Locate the cell with the specified text and output its [x, y] center coordinate. 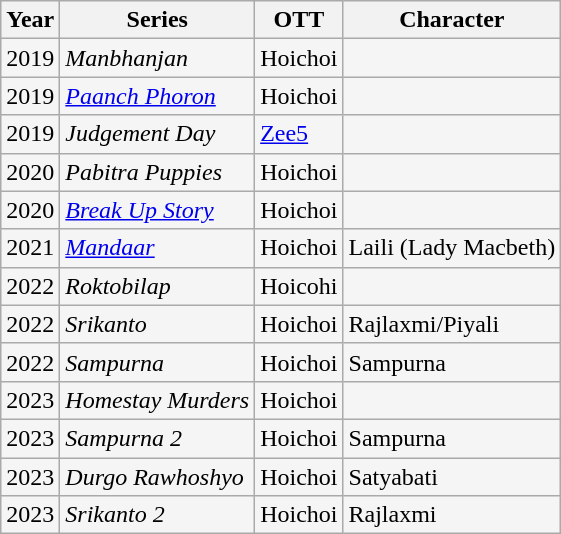
Roktobilap [158, 286]
Manbhanjan [158, 58]
Homestay Murders [158, 400]
Break Up Story [158, 210]
Srikanto [158, 324]
Durgo Rawhoshyo [158, 477]
2021 [30, 248]
Sampurna 2 [158, 438]
Judgement Day [158, 134]
Paanch Phoron [158, 96]
Year [30, 20]
Rajlaxmi/Piyali [452, 324]
Satyabati [452, 477]
Pabitra Puppies [158, 172]
Series [158, 20]
Mandaar [158, 248]
Rajlaxmi [452, 515]
Srikanto 2 [158, 515]
Character [452, 20]
Laili (Lady Macbeth) [452, 248]
Hoicohi [299, 286]
Zee5 [299, 134]
OTT [299, 20]
